Detect which cell encompasses the target text, then output its (X, Y) center coordinate. 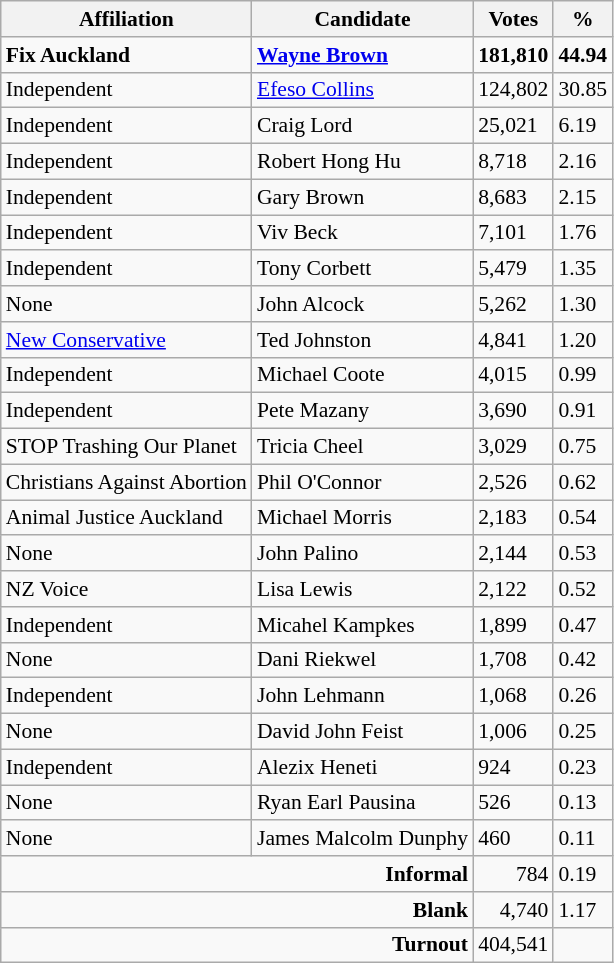
James Malcolm Dunphy (362, 839)
Informal (237, 874)
5,479 (513, 269)
0.47 (582, 625)
Dani Riekwel (362, 660)
0.25 (582, 732)
2,526 (513, 482)
1,708 (513, 660)
8,683 (513, 197)
181,810 (513, 55)
8,718 (513, 162)
0.75 (582, 447)
2.16 (582, 162)
5,262 (513, 304)
Tricia Cheel (362, 447)
Efeso Collins (362, 90)
Alezix Heneti (362, 767)
Tony Corbett (362, 269)
0.13 (582, 803)
0.91 (582, 411)
0.54 (582, 518)
Pete Mazany (362, 411)
124,802 (513, 90)
44.94 (582, 55)
0.42 (582, 660)
1,899 (513, 625)
0.53 (582, 554)
526 (513, 803)
460 (513, 839)
1.20 (582, 340)
Ryan Earl Pausina (362, 803)
Michael Morris (362, 518)
3,029 (513, 447)
David John Feist (362, 732)
1,006 (513, 732)
Michael Coote (362, 375)
0.11 (582, 839)
25,021 (513, 126)
Votes (513, 19)
NZ Voice (126, 589)
4,740 (513, 910)
0.26 (582, 696)
New Conservative (126, 340)
Gary Brown (362, 197)
3,690 (513, 411)
2,183 (513, 518)
1.76 (582, 233)
Affiliation (126, 19)
4,015 (513, 375)
Craig Lord (362, 126)
2,122 (513, 589)
30.85 (582, 90)
Fix Auckland (126, 55)
John Palino (362, 554)
Christians Against Abortion (126, 482)
0.23 (582, 767)
2,144 (513, 554)
1.30 (582, 304)
1.17 (582, 910)
0.62 (582, 482)
Wayne Brown (362, 55)
Robert Hong Hu (362, 162)
STOP Trashing Our Planet (126, 447)
Viv Beck (362, 233)
1,068 (513, 696)
Turnout (237, 945)
1.35 (582, 269)
7,101 (513, 233)
Candidate (362, 19)
4,841 (513, 340)
0.99 (582, 375)
Phil O'Connor (362, 482)
% (582, 19)
784 (513, 874)
404,541 (513, 945)
Micahel Kampkes (362, 625)
Ted Johnston (362, 340)
6.19 (582, 126)
Animal Justice Auckland (126, 518)
0.19 (582, 874)
0.52 (582, 589)
John Alcock (362, 304)
John Lehmann (362, 696)
Blank (237, 910)
924 (513, 767)
2.15 (582, 197)
Lisa Lewis (362, 589)
